Extract the (x, y) coordinate from the center of the cell holding the provided text.  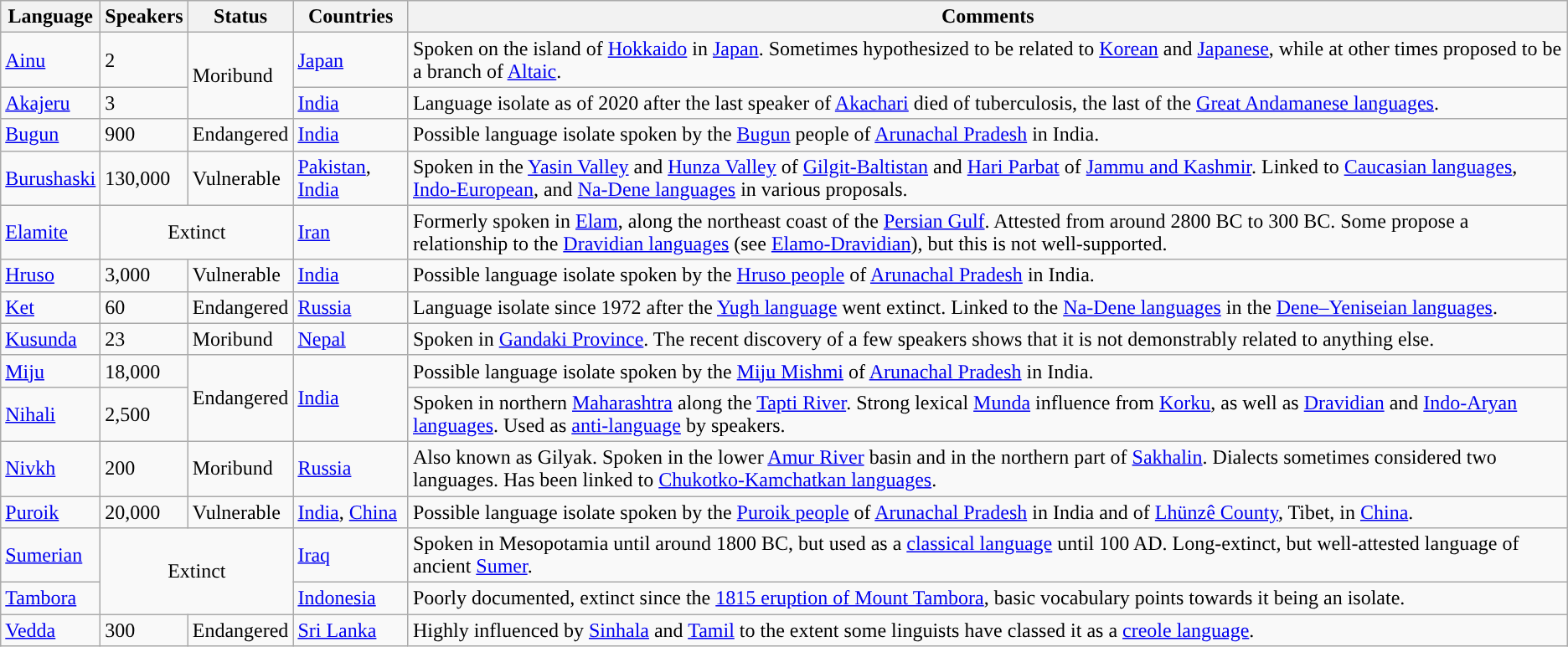
Nihali (50, 413)
Possible language isolate spoken by the Miju Mishmi of Arunachal Pradesh in India. (988, 371)
Spoken in Mesopotamia until around 1800 BC, but used as a classical language until 100 AD. Long-extinct, but well-attested language of ancient Sumer. (988, 556)
130,000 (144, 177)
Highly influenced by Sinhala and Tamil to the extent some linguists have classed it as a creole language. (988, 630)
Hruso (50, 275)
60 (144, 307)
3,000 (144, 275)
Language isolate since 1972 after the Yugh language went extinct. Linked to the Na-Dene languages in the Dene–Yeniseian languages. (988, 307)
900 (144, 135)
Language (50, 17)
Possible language isolate spoken by the Bugun people of Arunachal Pradesh in India. (988, 135)
Nivkh (50, 469)
Burushaski (50, 177)
Elamite (50, 233)
Tambora (50, 598)
Miju (50, 371)
Kusunda (50, 339)
India, China (351, 511)
Sumerian (50, 556)
Indonesia (351, 598)
Akajeru (50, 103)
Nepal (351, 339)
Countries (351, 17)
Possible language isolate spoken by the Puroik people of Arunachal Pradesh in India and of Lhünzê County, Tibet, in China. (988, 511)
Spoken in Gandaki Province. The recent discovery of a few speakers shows that it is not demonstrably related to anything else. (988, 339)
Sri Lanka (351, 630)
3 (144, 103)
20,000 (144, 511)
Speakers (144, 17)
Language isolate as of 2020 after the last speaker of Akachari died of tuberculosis, the last of the Great Andamanese languages. (988, 103)
Poorly documented, extinct since the 1815 eruption of Mount Tambora, basic vocabulary points towards it being an isolate. (988, 598)
Pakistan, India (351, 177)
Japan (351, 60)
Iran (351, 233)
300 (144, 630)
18,000 (144, 371)
Vedda (50, 630)
Possible language isolate spoken by the Hruso people of Arunachal Pradesh in India. (988, 275)
23 (144, 339)
Bugun (50, 135)
Iraq (351, 556)
2 (144, 60)
Status (240, 17)
Comments (988, 17)
200 (144, 469)
Ket (50, 307)
Puroik (50, 511)
Ainu (50, 60)
2,500 (144, 413)
